Find where the given text appears and provide that cell's center as (X, Y) coordinate. 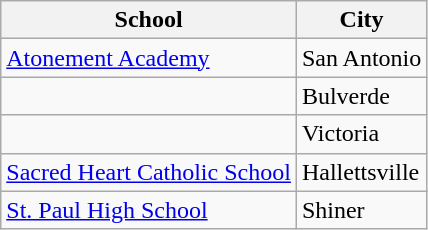
St. Paul High School (149, 210)
City (361, 20)
Hallettsville (361, 172)
San Antonio (361, 58)
Victoria (361, 134)
Atonement Academy (149, 58)
School (149, 20)
Sacred Heart Catholic School (149, 172)
Bulverde (361, 96)
Shiner (361, 210)
